Identify which cell holds the provided text, then report its [x, y] central coordinate. 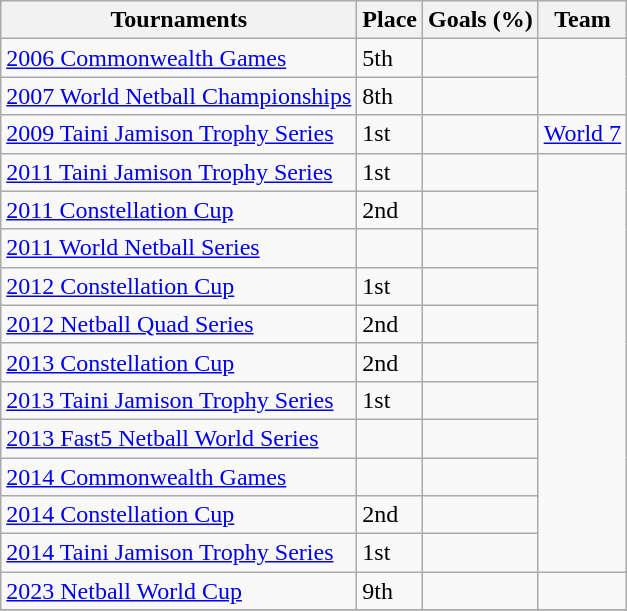
2013 Constellation Cup [179, 362]
9th [390, 591]
World 7 [582, 134]
2013 Fast5 Netball World Series [179, 438]
2014 Constellation Cup [179, 515]
2013 Taini Jamison Trophy Series [179, 400]
2007 World Netball Championships [179, 96]
Team [582, 20]
2012 Netball Quad Series [179, 324]
Tournaments [179, 20]
Place [390, 20]
8th [390, 96]
2011 Constellation Cup [179, 210]
2014 Taini Jamison Trophy Series [179, 553]
2012 Constellation Cup [179, 286]
2011 World Netball Series [179, 248]
2023 Netball World Cup [179, 591]
2009 Taini Jamison Trophy Series [179, 134]
Goals (%) [480, 20]
2006 Commonwealth Games [179, 58]
2014 Commonwealth Games [179, 477]
2011 Taini Jamison Trophy Series [179, 172]
5th [390, 58]
